Determine the [x, y] coordinate at the center of the cell enclosing the given text.  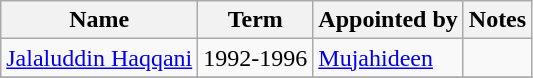
1992-1996 [256, 58]
Term [256, 20]
Notes [497, 20]
Jalaluddin Haqqani [100, 58]
Appointed by [388, 20]
Mujahideen [388, 58]
Name [100, 20]
